Scan for the cell matching the given text and deliver its [x, y] coordinate at center. 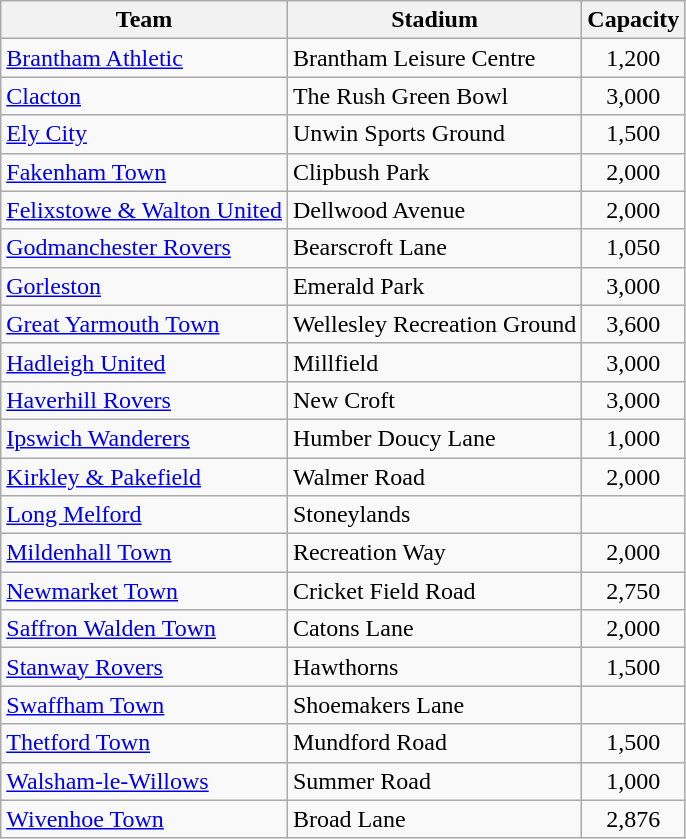
Catons Lane [434, 629]
Broad Lane [434, 819]
Great Yarmouth Town [144, 324]
Ely City [144, 134]
Brantham Leisure Centre [434, 58]
Emerald Park [434, 286]
Saffron Walden Town [144, 629]
Dellwood Avenue [434, 210]
Wellesley Recreation Ground [434, 324]
Clacton [144, 96]
Stadium [434, 20]
The Rush Green Bowl [434, 96]
Cricket Field Road [434, 591]
Mundford Road [434, 743]
Long Melford [144, 515]
Thetford Town [144, 743]
Mildenhall Town [144, 553]
Millfield [434, 362]
Kirkley & Pakefield [144, 477]
Stoneylands [434, 515]
2,750 [634, 591]
Clipbush Park [434, 172]
Felixstowe & Walton United [144, 210]
Bearscroft Lane [434, 248]
Team [144, 20]
Shoemakers Lane [434, 705]
Gorleston [144, 286]
3,600 [634, 324]
Walmer Road [434, 477]
Humber Doucy Lane [434, 438]
Newmarket Town [144, 591]
Walsham-le-Willows [144, 781]
Hawthorns [434, 667]
Swaffham Town [144, 705]
1,050 [634, 248]
Stanway Rovers [144, 667]
Recreation Way [434, 553]
Godmanchester Rovers [144, 248]
1,200 [634, 58]
New Croft [434, 400]
Capacity [634, 20]
2,876 [634, 819]
Hadleigh United [144, 362]
Haverhill Rovers [144, 400]
Summer Road [434, 781]
Unwin Sports Ground [434, 134]
Brantham Athletic [144, 58]
Wivenhoe Town [144, 819]
Fakenham Town [144, 172]
Ipswich Wanderers [144, 438]
